Output the [x, y] coordinate of the center of the cell containing the given text.  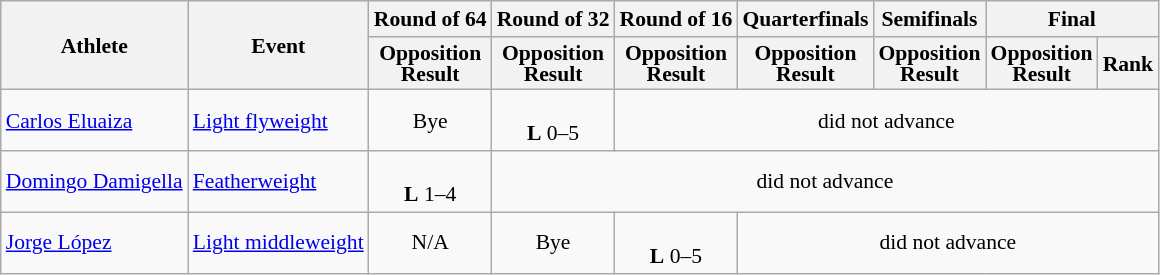
Semifinals [929, 19]
N/A [430, 242]
Round of 32 [554, 19]
Light middleweight [278, 242]
Rank [1128, 64]
Round of 16 [676, 19]
Light flyweight [278, 120]
Final [1072, 19]
Carlos Eluaiza [94, 120]
Featherweight [278, 182]
Jorge López [94, 242]
L 1–4 [430, 182]
Round of 64 [430, 19]
Quarterfinals [805, 19]
Event [278, 46]
Domingo Damigella [94, 182]
Athlete [94, 46]
